Output the [x, y] coordinate of the center of the cell containing the given text.  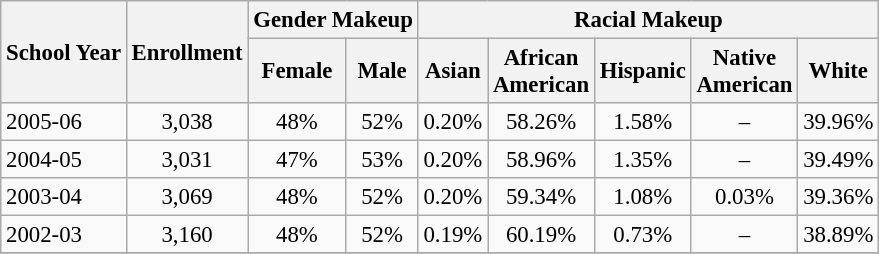
38.89% [838, 235]
Native American [744, 72]
1.35% [642, 160]
58.26% [542, 122]
Racial Makeup [648, 20]
2005-06 [64, 122]
39.96% [838, 122]
0.19% [452, 235]
2002-03 [64, 235]
Gender Makeup [333, 20]
3,038 [187, 122]
53% [382, 160]
3,031 [187, 160]
39.49% [838, 160]
2003-04 [64, 197]
Female [297, 72]
3,069 [187, 197]
Male [382, 72]
3,160 [187, 235]
Hispanic [642, 72]
2004-05 [64, 160]
58.96% [542, 160]
0.73% [642, 235]
39.36% [838, 197]
1.08% [642, 197]
47% [297, 160]
White [838, 72]
0.03% [744, 197]
African American [542, 72]
59.34% [542, 197]
Asian [452, 72]
1.58% [642, 122]
60.19% [542, 235]
Enrollment [187, 52]
School Year [64, 52]
